Return the [x, y] coordinate for the center point of the cell that contains the specified text.  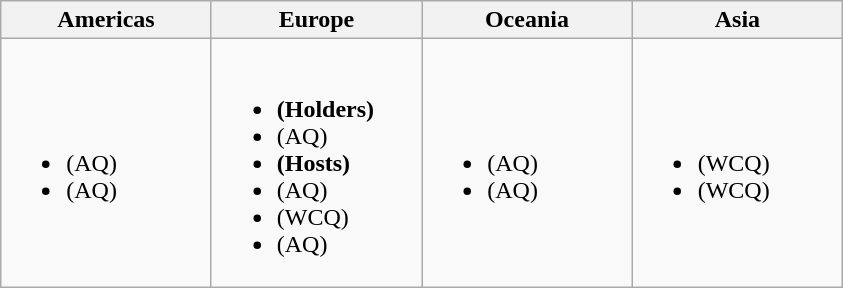
Oceania [527, 20]
Asia [737, 20]
(WCQ) (WCQ) [737, 163]
(Holders) (AQ) (Hosts) (AQ) (WCQ) (AQ) [316, 163]
Europe [316, 20]
Americas [106, 20]
